Pinpoint the cell where the given text exists, returning its (X, Y) midpoint coordinate. 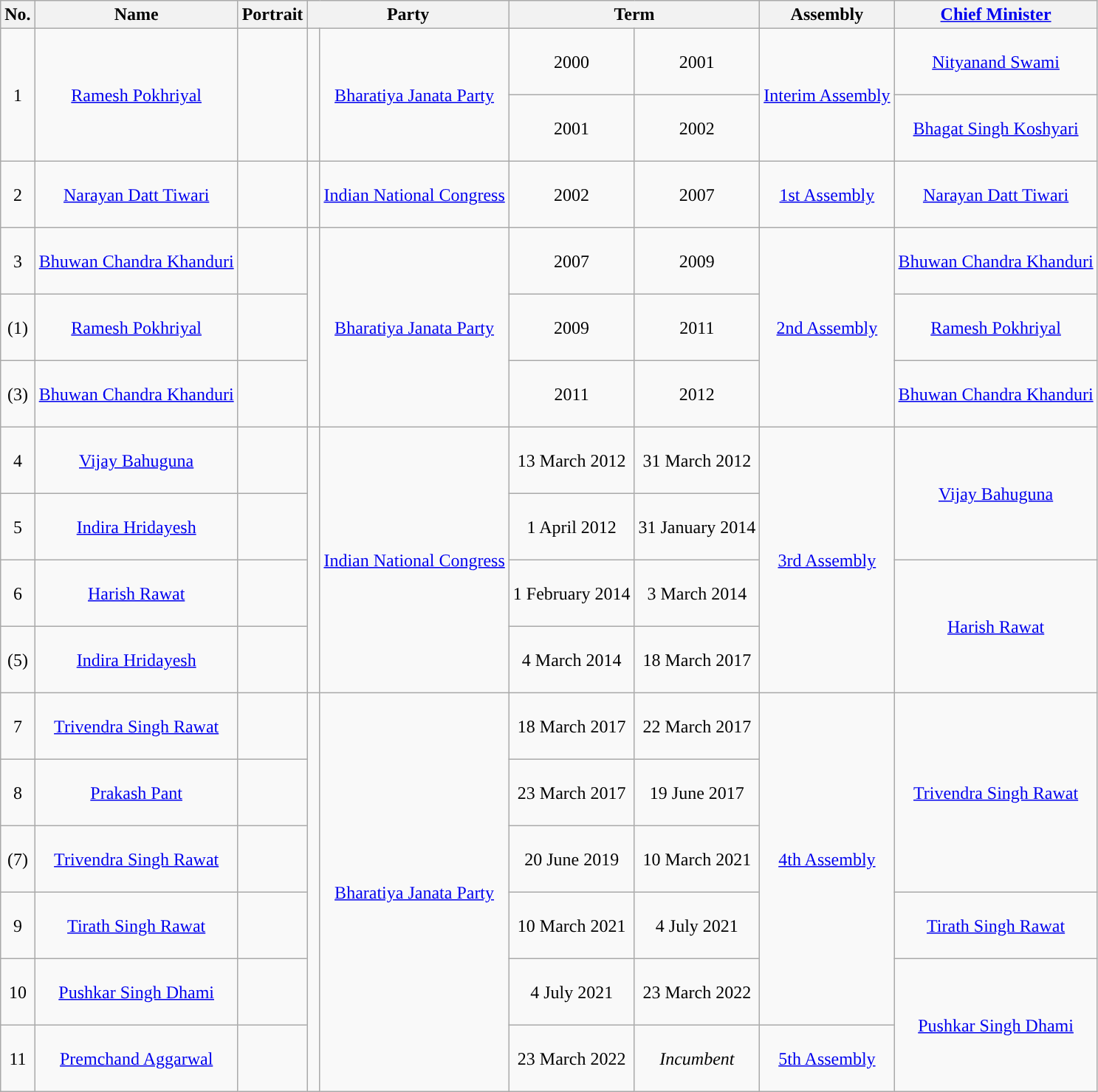
Name (136, 15)
3rd Assembly (827, 560)
23 March 2017 (572, 793)
31 March 2012 (697, 461)
Incumbent (697, 1059)
11 (18, 1059)
9 (18, 926)
(7) (18, 859)
2nd Assembly (827, 328)
Bhagat Singh Koshyari (995, 128)
Party (408, 15)
(5) (18, 660)
6 (18, 594)
Premchand Aggarwal (136, 1059)
1 (18, 95)
2 (18, 195)
Nityanand Swami (995, 62)
4 March 2014 (572, 660)
5 (18, 527)
Portrait (272, 15)
Interim Assembly (827, 95)
2000 (572, 62)
Chief Minister (995, 15)
10 (18, 992)
1st Assembly (827, 195)
(3) (18, 394)
1 February 2014 (572, 594)
7 (18, 727)
3 March 2014 (697, 594)
2012 (697, 394)
(1) (18, 328)
8 (18, 793)
4 (18, 461)
5th Assembly (827, 1059)
4th Assembly (827, 859)
19 June 2017 (697, 793)
Assembly (827, 15)
Term (634, 15)
20 June 2019 (572, 859)
22 March 2017 (697, 727)
No. (18, 15)
13 March 2012 (572, 461)
31 January 2014 (697, 527)
1 April 2012 (572, 527)
3 (18, 261)
Prakash Pant (136, 793)
